Return [X, Y] of the center of cell containing provided text 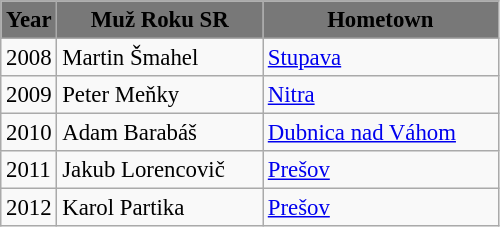
Stupava [380, 58]
Adam Barabáš [160, 133]
Peter Meňky [160, 95]
Karol Partika [160, 208]
Muž Roku SR [160, 20]
Hometown [380, 20]
Dubnica nad Váhom [380, 133]
2011 [29, 170]
2010 [29, 133]
2012 [29, 208]
Martin Šmahel [160, 58]
2008 [29, 58]
Nitra [380, 95]
Year [29, 20]
Jakub Lorencovič [160, 170]
2009 [29, 95]
